Output the (X, Y) coordinate of the center of the cell containing the given text.  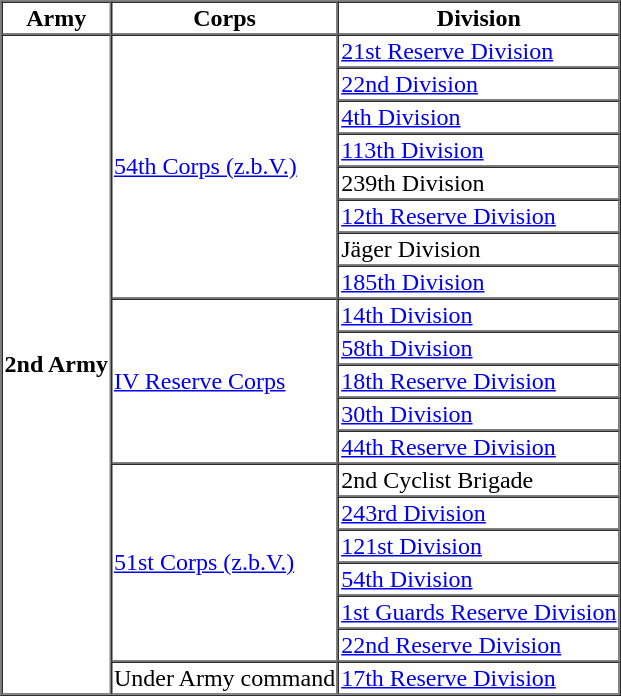
Jäger Division (478, 248)
Under Army command (224, 678)
18th Reserve Division (478, 380)
Army (56, 18)
121st Division (478, 546)
12th Reserve Division (478, 216)
17th Reserve Division (478, 678)
54th Division (478, 578)
113th Division (478, 150)
30th Division (478, 414)
2nd Army (56, 364)
22nd Division (478, 84)
Division (478, 18)
4th Division (478, 116)
2nd Cyclist Brigade (478, 480)
14th Division (478, 314)
1st Guards Reserve Division (478, 612)
21st Reserve Division (478, 50)
44th Reserve Division (478, 446)
IV Reserve Corps (224, 380)
58th Division (478, 348)
54th Corps (z.b.V.) (224, 166)
22nd Reserve Division (478, 644)
185th Division (478, 282)
51st Corps (z.b.V.) (224, 563)
239th Division (478, 182)
Corps (224, 18)
243rd Division (478, 512)
